Return the [X, Y] coordinate for the center point of the cell that contains the specified text.  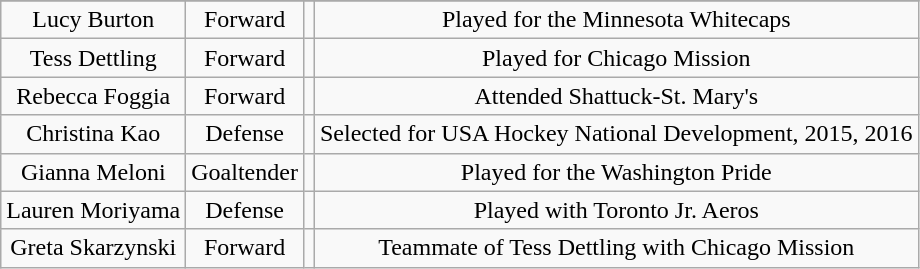
Played with Toronto Jr. Aeros [616, 210]
Rebecca Foggia [94, 96]
Played for the Minnesota Whitecaps [616, 20]
Lucy Burton [94, 20]
Played for the Washington Pride [616, 172]
Tess Dettling [94, 58]
Greta Skarzynski [94, 248]
Attended Shattuck-St. Mary's [616, 96]
Gianna Meloni [94, 172]
Lauren Moriyama [94, 210]
Goaltender [245, 172]
Played for Chicago Mission [616, 58]
Christina Kao [94, 134]
Selected for USA Hockey National Development, 2015, 2016 [616, 134]
Teammate of Tess Dettling with Chicago Mission [616, 248]
